Scan for the cell matching the given text and deliver its [X, Y] coordinate at center. 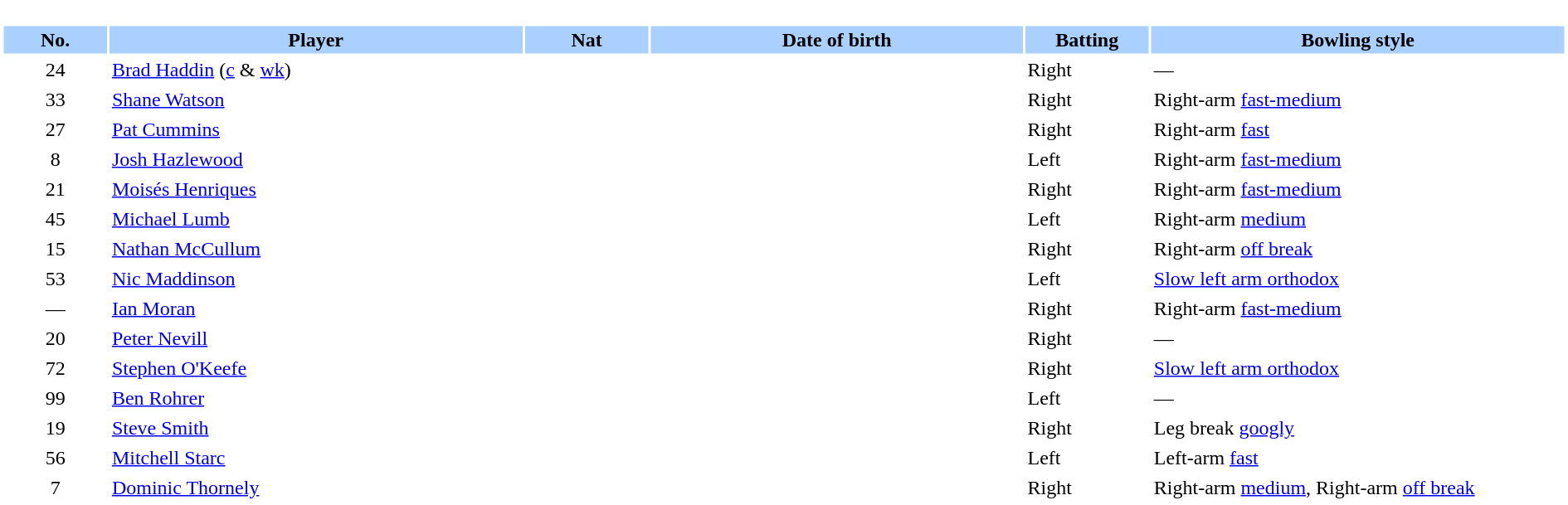
20 [55, 338]
Right-arm off break [1358, 249]
Brad Haddin (c & wk) [316, 70]
56 [55, 458]
19 [55, 428]
Right-arm fast [1358, 129]
Ian Moran [316, 308]
Shane Watson [316, 100]
Michael Lumb [316, 219]
Player [316, 40]
Nat [586, 40]
Nathan McCullum [316, 249]
27 [55, 129]
Bowling style [1358, 40]
24 [55, 70]
Stephen O'Keefe [316, 368]
99 [55, 398]
Left-arm fast [1358, 458]
Right-arm medium, Right-arm off break [1358, 488]
Josh Hazlewood [316, 159]
7 [55, 488]
Mitchell Starc [316, 458]
21 [55, 189]
Date of birth [837, 40]
45 [55, 219]
Steve Smith [316, 428]
8 [55, 159]
Peter Nevill [316, 338]
15 [55, 249]
Leg break googly [1358, 428]
Right-arm medium [1358, 219]
33 [55, 100]
Batting [1087, 40]
Ben Rohrer [316, 398]
72 [55, 368]
Pat Cummins [316, 129]
Nic Maddinson [316, 279]
Dominic Thornely [316, 488]
No. [55, 40]
53 [55, 279]
Moisés Henriques [316, 189]
